Provide the [x, y] coordinate of the cell's center where the given text is located.  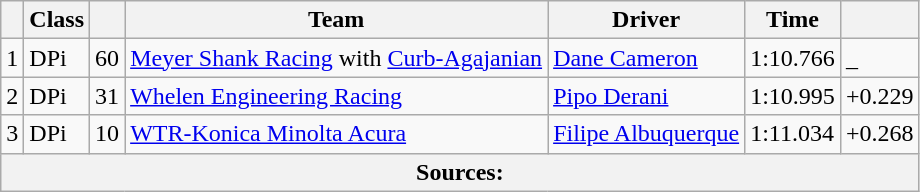
Meyer Shank Racing with Curb-Agajanian [336, 58]
Team [336, 20]
+0.229 [880, 96]
10 [108, 134]
Class [57, 20]
Whelen Engineering Racing [336, 96]
Filipe Albuquerque [646, 134]
+0.268 [880, 134]
1:11.034 [793, 134]
1:10.766 [793, 58]
2 [12, 96]
Dane Cameron [646, 58]
31 [108, 96]
WTR-Konica Minolta Acura [336, 134]
Pipo Derani [646, 96]
1:10.995 [793, 96]
_ [880, 58]
1 [12, 58]
Sources: [460, 172]
Time [793, 20]
Driver [646, 20]
3 [12, 134]
60 [108, 58]
